Search for the cell housing the specified text and yield its [x, y] center coordinate. 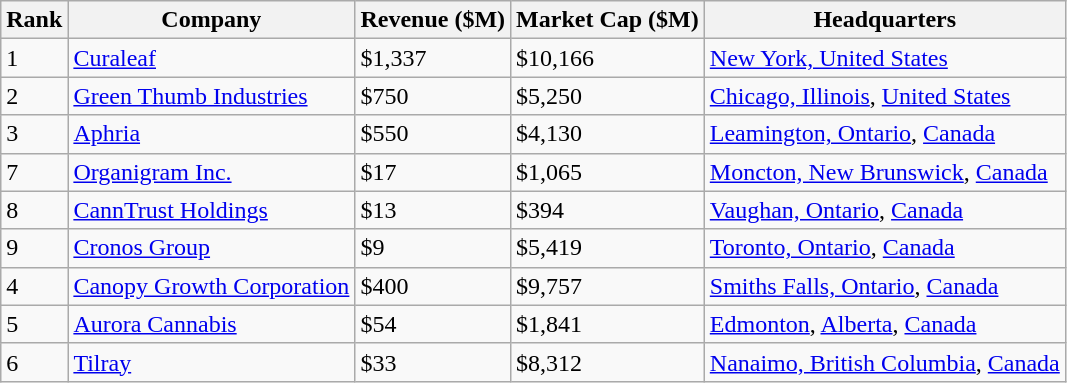
Edmonton, Alberta, Canada [884, 324]
$13 [433, 210]
$400 [433, 286]
$54 [433, 324]
4 [34, 286]
Nanaimo, British Columbia, Canada [884, 362]
$9 [433, 248]
Canopy Growth Corporation [212, 286]
$5,250 [608, 96]
$1,065 [608, 172]
$1,337 [433, 58]
3 [34, 134]
$10,166 [608, 58]
$33 [433, 362]
Market Cap ($M) [608, 20]
Cronos Group [212, 248]
7 [34, 172]
$750 [433, 96]
$17 [433, 172]
Headquarters [884, 20]
$394 [608, 210]
Revenue ($M) [433, 20]
5 [34, 324]
Smiths Falls, Ontario, Canada [884, 286]
8 [34, 210]
2 [34, 96]
Leamington, Ontario, Canada [884, 134]
$8,312 [608, 362]
New York, United States [884, 58]
$1,841 [608, 324]
Company [212, 20]
Organigram Inc. [212, 172]
CannTrust Holdings [212, 210]
6 [34, 362]
Chicago, Illinois, United States [884, 96]
1 [34, 58]
Green Thumb Industries [212, 96]
Aurora Cannabis [212, 324]
Toronto, Ontario, Canada [884, 248]
Vaughan, Ontario, Canada [884, 210]
Rank [34, 20]
$5,419 [608, 248]
Aphria [212, 134]
Moncton, New Brunswick, Canada [884, 172]
$9,757 [608, 286]
$550 [433, 134]
$4,130 [608, 134]
Curaleaf [212, 58]
9 [34, 248]
Tilray [212, 362]
